From the cell containing the given text, extract its center point as (X, Y) coordinate. 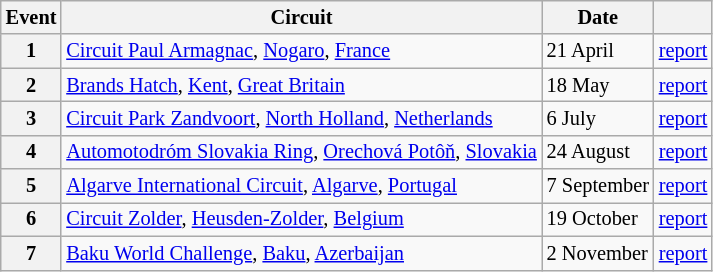
21 April (598, 51)
3 (32, 118)
1 (32, 51)
Automotodróm Slovakia Ring, Orechová Potôň, Slovakia (301, 152)
19 October (598, 219)
24 August (598, 152)
2 (32, 85)
6 (32, 219)
7 September (598, 186)
Algarve International Circuit, Algarve, Portugal (301, 186)
Circuit Paul Armagnac, Nogaro, France (301, 51)
Circuit (301, 17)
2 November (598, 253)
Baku World Challenge, Baku, Azerbaijan (301, 253)
Date (598, 17)
4 (32, 152)
Brands Hatch, Kent, Great Britain (301, 85)
6 July (598, 118)
7 (32, 253)
Circuit Zolder, Heusden-Zolder, Belgium (301, 219)
18 May (598, 85)
Circuit Park Zandvoort, North Holland, Netherlands (301, 118)
5 (32, 186)
Event (32, 17)
